Extract the (X, Y) coordinate from the center of the cell holding the provided text.  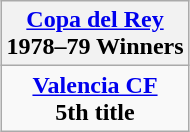
Copa del Rey1978–79 Winners (95, 34)
Valencia CF5th title (95, 98)
